Scan for the cell matching the given text and deliver its [X, Y] coordinate at center. 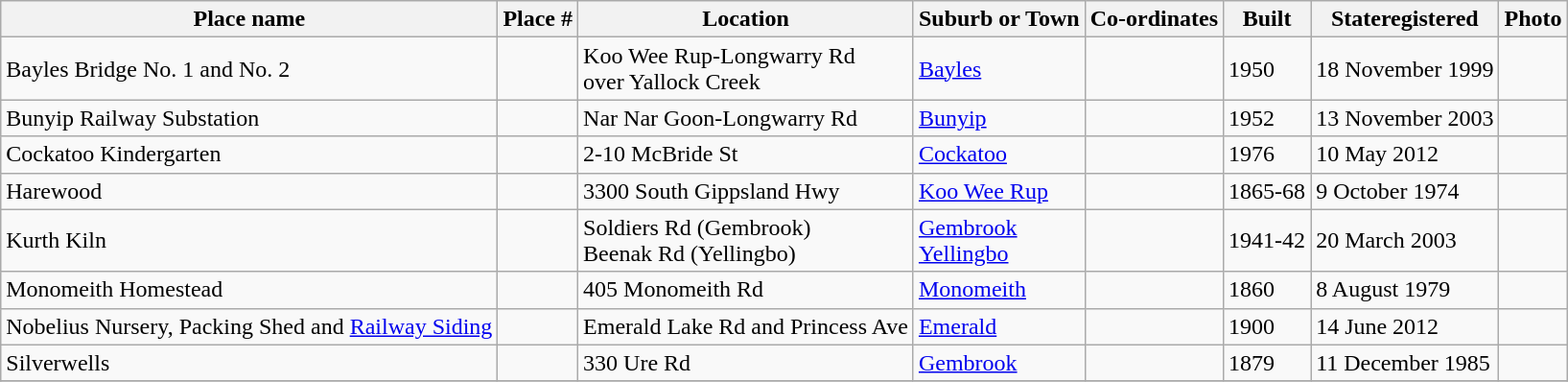
Photo [1533, 19]
Soldiers Rd (Gembrook)Beenak Rd (Yellingbo) [746, 240]
Built [1268, 19]
9 October 1974 [1405, 191]
Nobelius Nursery, Packing Shed and Railway Siding [249, 326]
Cockatoo [999, 155]
11 December 1985 [1405, 363]
1976 [1268, 155]
Bunyip Railway Substation [249, 118]
1950 [1268, 69]
Place # [538, 19]
Bayles Bridge No. 1 and No. 2 [249, 69]
Bayles [999, 69]
18 November 1999 [1405, 69]
Koo Wee Rup [999, 191]
Bunyip [999, 118]
20 March 2003 [1405, 240]
330 Ure Rd [746, 363]
1865-68 [1268, 191]
Nar Nar Goon-Longwarry Rd [746, 118]
13 November 2003 [1405, 118]
Koo Wee Rup-Longwarry Rdover Yallock Creek [746, 69]
Kurth Kiln [249, 240]
Location [746, 19]
1941-42 [1268, 240]
Silverwells [249, 363]
Co-ordinates [1154, 19]
Emerald [999, 326]
GembrookYellingbo [999, 240]
Suburb or Town [999, 19]
Place name [249, 19]
405 Monomeith Rd [746, 290]
10 May 2012 [1405, 155]
Monomeith Homestead [249, 290]
Harewood [249, 191]
1952 [1268, 118]
1900 [1268, 326]
2-10 McBride St [746, 155]
Cockatoo Kindergarten [249, 155]
Gembrook [999, 363]
Emerald Lake Rd and Princess Ave [746, 326]
14 June 2012 [1405, 326]
Monomeith [999, 290]
Stateregistered [1405, 19]
1879 [1268, 363]
1860 [1268, 290]
3300 South Gippsland Hwy [746, 191]
8 August 1979 [1405, 290]
